Return the [x, y] coordinate for the center point of the cell that contains the specified text.  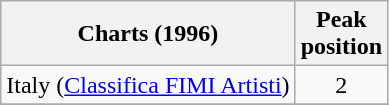
2 [341, 85]
Peakposition [341, 34]
Charts (1996) [148, 34]
Italy (Classifica FIMI Artisti) [148, 85]
